Identify which cell holds the provided text, then report its [X, Y] central coordinate. 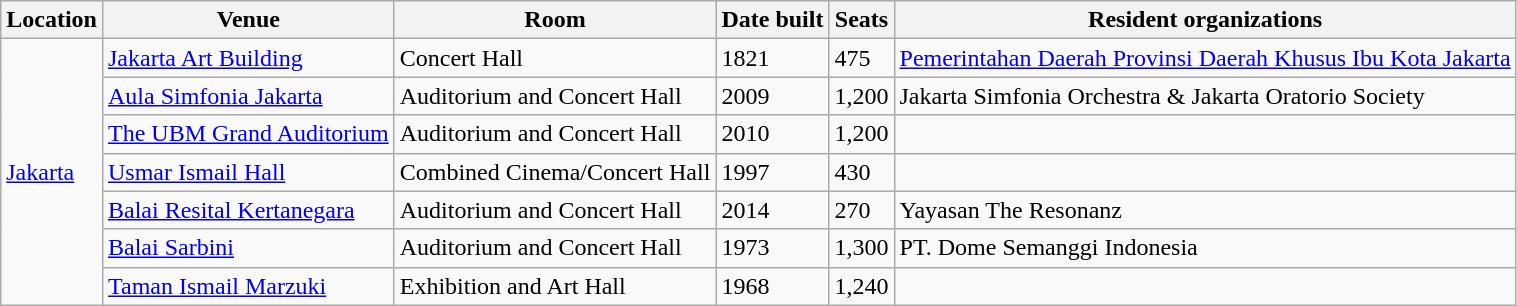
Jakarta Art Building [248, 58]
Venue [248, 20]
2009 [772, 96]
1,300 [862, 248]
270 [862, 210]
Balai Resital Kertanegara [248, 210]
Location [52, 20]
1,240 [862, 286]
1997 [772, 172]
Usmar Ismail Hall [248, 172]
Jakarta [52, 172]
Yayasan The Resonanz [1205, 210]
Date built [772, 20]
2014 [772, 210]
Room [555, 20]
Pemerintahan Daerah Provinsi Daerah Khusus Ibu Kota Jakarta [1205, 58]
PT. Dome Semanggi Indonesia [1205, 248]
1973 [772, 248]
2010 [772, 134]
Taman Ismail Marzuki [248, 286]
Jakarta Simfonia Orchestra & Jakarta Oratorio Society [1205, 96]
Balai Sarbini [248, 248]
The UBM Grand Auditorium [248, 134]
Concert Hall [555, 58]
Exhibition and Art Hall [555, 286]
Aula Simfonia Jakarta [248, 96]
1968 [772, 286]
Seats [862, 20]
430 [862, 172]
Resident organizations [1205, 20]
475 [862, 58]
1821 [772, 58]
Combined Cinema/Concert Hall [555, 172]
